Provide the (x, y) coordinate of the cell's center where the given text is located.  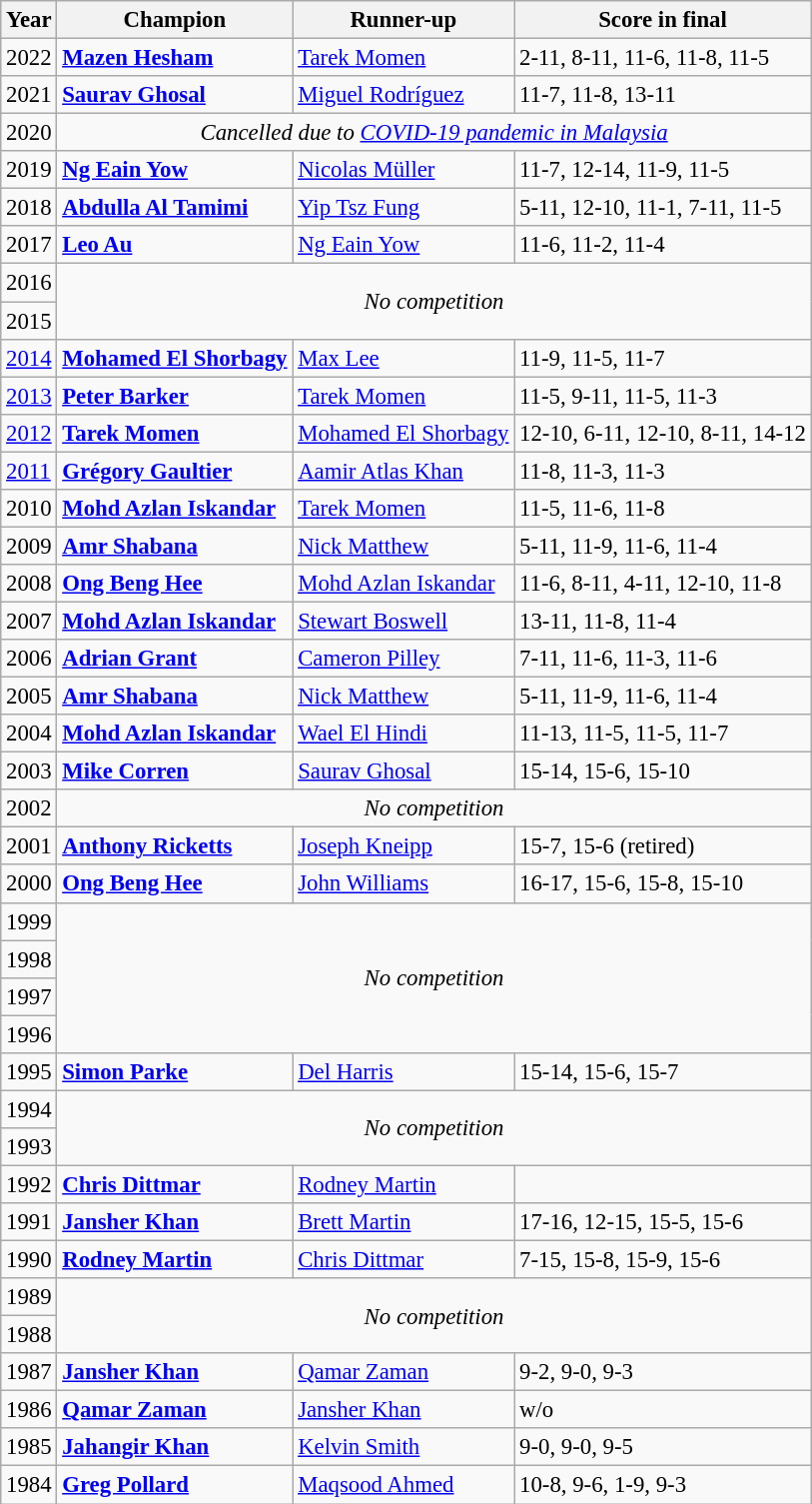
John Williams (404, 884)
2018 (29, 208)
9-2, 9-0, 9-3 (663, 1372)
11-13, 11-5, 11-5, 11-7 (663, 734)
17-16, 12-15, 15-5, 15-6 (663, 1222)
11-6, 8-11, 4-11, 12-10, 11-8 (663, 584)
2006 (29, 659)
2013 (29, 396)
Max Lee (404, 358)
13-11, 11-8, 11-4 (663, 621)
2019 (29, 170)
11-5, 9-11, 11-5, 11-3 (663, 396)
1994 (29, 1109)
2016 (29, 283)
2011 (29, 471)
2022 (29, 58)
2012 (29, 433)
16-17, 15-6, 15-8, 15-10 (663, 884)
Simon Parke (175, 1072)
Aamir Atlas Khan (404, 471)
15-7, 15-6 (retired) (663, 846)
11-7, 12-14, 11-9, 11-5 (663, 170)
2003 (29, 771)
w/o (663, 1410)
15-14, 15-6, 15-7 (663, 1072)
2002 (29, 808)
1995 (29, 1072)
Champion (175, 20)
1988 (29, 1335)
Maqsood Ahmed (404, 1485)
Del Harris (404, 1072)
Adrian Grant (175, 659)
Miguel Rodríguez (404, 95)
Year (29, 20)
7-15, 15-8, 15-9, 15-6 (663, 1260)
2008 (29, 584)
9-0, 9-0, 9-5 (663, 1448)
11-9, 11-5, 11-7 (663, 358)
2001 (29, 846)
Greg Pollard (175, 1485)
1984 (29, 1485)
1985 (29, 1448)
12-10, 6-11, 12-10, 8-11, 14-12 (663, 433)
11-6, 11-2, 11-4 (663, 245)
Abdulla Al Tamimi (175, 208)
1989 (29, 1297)
Nicolas Müller (404, 170)
11-5, 11-6, 11-8 (663, 509)
2020 (29, 133)
15-14, 15-6, 15-10 (663, 771)
Stewart Boswell (404, 621)
2000 (29, 884)
2017 (29, 245)
7-11, 11-6, 11-3, 11-6 (663, 659)
Peter Barker (175, 396)
Jahangir Khan (175, 1448)
1986 (29, 1410)
2014 (29, 358)
Brett Martin (404, 1222)
2004 (29, 734)
Score in final (663, 20)
11-8, 11-3, 11-3 (663, 471)
Cameron Pilley (404, 659)
2015 (29, 321)
1987 (29, 1372)
Cancelled due to COVID-19 pandemic in Malaysia (433, 133)
1999 (29, 921)
Yip Tsz Fung (404, 208)
11-7, 11-8, 13-11 (663, 95)
1991 (29, 1222)
1997 (29, 996)
Runner-up (404, 20)
Wael El Hindi (404, 734)
1996 (29, 1034)
Kelvin Smith (404, 1448)
2005 (29, 697)
1992 (29, 1184)
Grégory Gaultier (175, 471)
Leo Au (175, 245)
10-8, 9-6, 1-9, 9-3 (663, 1485)
2010 (29, 509)
Anthony Ricketts (175, 846)
1990 (29, 1260)
Joseph Kneipp (404, 846)
2009 (29, 546)
2007 (29, 621)
Mazen Hesham (175, 58)
1998 (29, 959)
5-11, 12-10, 11-1, 7-11, 11-5 (663, 208)
1993 (29, 1147)
Mike Corren (175, 771)
2-11, 8-11, 11-6, 11-8, 11-5 (663, 58)
2021 (29, 95)
